Extract the [x, y] coordinate from the center of the cell holding the provided text.  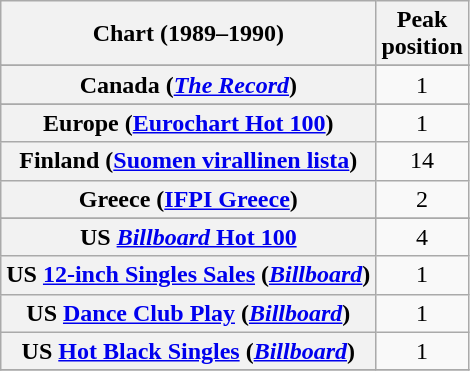
Peakposition [422, 34]
4 [422, 237]
Finland (Suomen virallinen lista) [188, 161]
14 [422, 161]
US Dance Club Play (Billboard) [188, 313]
US Hot Black Singles (Billboard) [188, 351]
2 [422, 199]
Greece (IFPI Greece) [188, 199]
Canada (The Record) [188, 85]
Chart (1989–1990) [188, 34]
US 12-inch Singles Sales (Billboard) [188, 275]
US Billboard Hot 100 [188, 237]
Europe (Eurochart Hot 100) [188, 123]
